Provide the (x, y) coordinate of the cell's center where the given text is located.  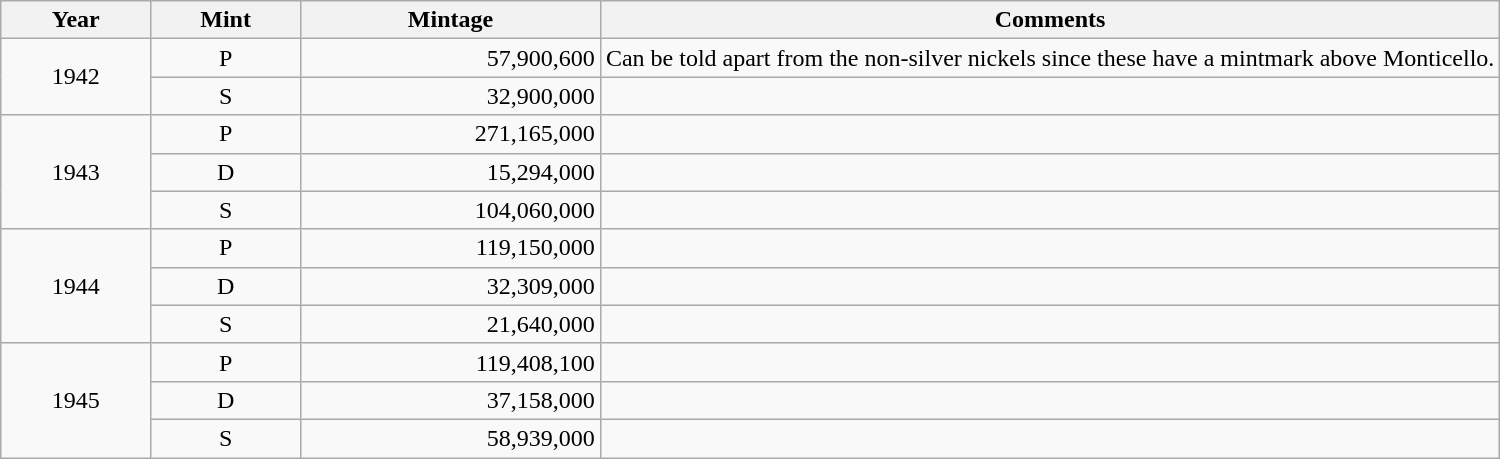
32,900,000 (451, 96)
Can be told apart from the non-silver nickels since these have a mintmark above Monticello. (1050, 58)
119,408,100 (451, 362)
104,060,000 (451, 210)
Year (76, 20)
32,309,000 (451, 286)
271,165,000 (451, 134)
Mint (226, 20)
15,294,000 (451, 172)
58,939,000 (451, 438)
1944 (76, 286)
119,150,000 (451, 248)
37,158,000 (451, 400)
1945 (76, 400)
1942 (76, 77)
Mintage (451, 20)
57,900,600 (451, 58)
1943 (76, 172)
Comments (1050, 20)
21,640,000 (451, 324)
